Provide the (X, Y) coordinate of the cell's center where the given text is located.  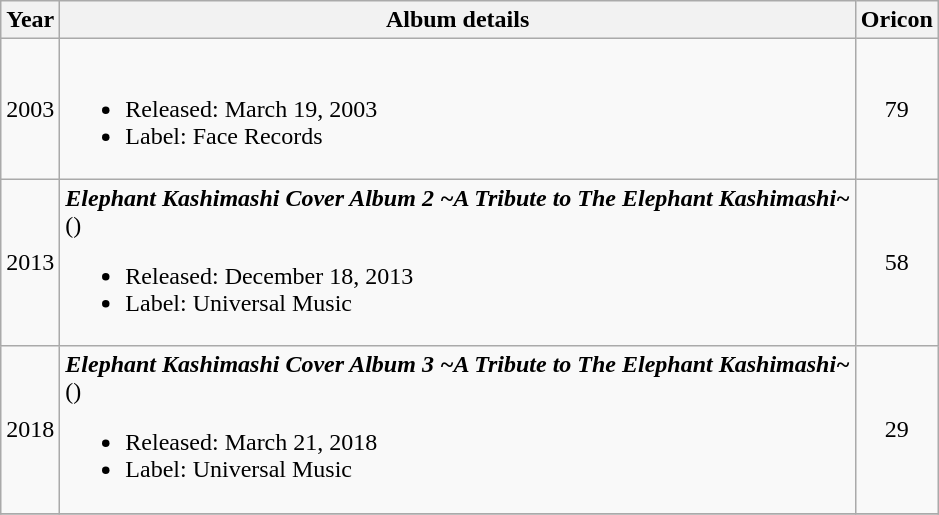
58 (896, 262)
2003 (30, 109)
Elephant Kashimashi Cover Album 3 ~A Tribute to The Elephant Kashimashi~()Released: March 21, 2018Label: Universal Music (458, 430)
Elephant Kashimashi Cover Album 2 ~A Tribute to The Elephant Kashimashi~()Released: December 18, 2013Label: Universal Music (458, 262)
29 (896, 430)
2013 (30, 262)
79 (896, 109)
Oricon (896, 20)
Released: March 19, 2003Label: Face Records (458, 109)
Album details (458, 20)
2018 (30, 430)
Year (30, 20)
